Return (X, Y) of the center of cell containing provided text 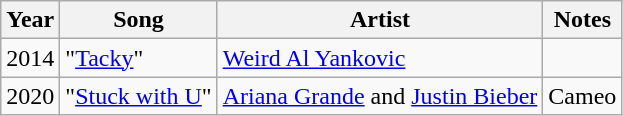
Year (30, 20)
Song (138, 20)
Weird Al Yankovic (380, 58)
"Stuck with U" (138, 96)
"Tacky" (138, 58)
Artist (380, 20)
Notes (582, 20)
Ariana Grande and Justin Bieber (380, 96)
2020 (30, 96)
Cameo (582, 96)
2014 (30, 58)
